Return the [x, y] coordinate for the center point of the cell that contains the specified text.  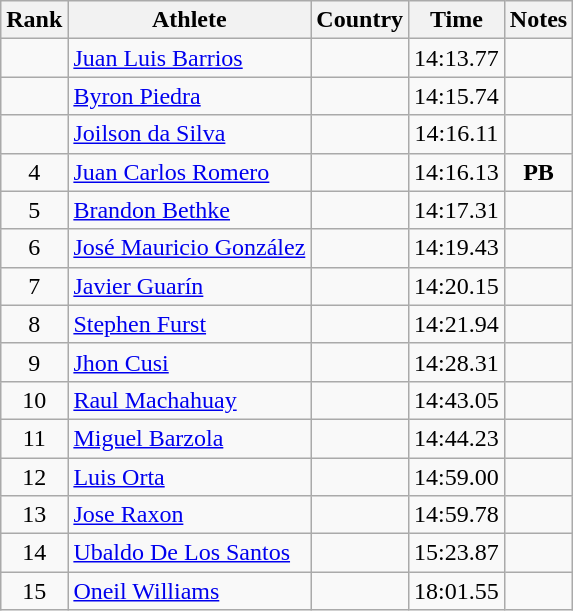
14:20.15 [457, 286]
14:17.31 [457, 210]
15 [34, 591]
14:44.23 [457, 438]
14:43.05 [457, 400]
13 [34, 515]
14:13.77 [457, 58]
14:19.43 [457, 248]
7 [34, 286]
11 [34, 438]
Juan Luis Barrios [190, 58]
Jose Raxon [190, 515]
Jhon Cusi [190, 362]
Rank [34, 20]
10 [34, 400]
12 [34, 477]
Oneil Williams [190, 591]
José Mauricio González [190, 248]
Juan Carlos Romero [190, 172]
Country [360, 20]
14:16.11 [457, 134]
14:59.00 [457, 477]
14:59.78 [457, 515]
Joilson da Silva [190, 134]
Raul Machahuay [190, 400]
Athlete [190, 20]
14 [34, 553]
Luis Orta [190, 477]
14:16.13 [457, 172]
14:21.94 [457, 324]
Byron Piedra [190, 96]
PB [538, 172]
Ubaldo De Los Santos [190, 553]
Brandon Bethke [190, 210]
18:01.55 [457, 591]
Javier Guarín [190, 286]
Notes [538, 20]
Stephen Furst [190, 324]
4 [34, 172]
15:23.87 [457, 553]
5 [34, 210]
9 [34, 362]
14:28.31 [457, 362]
14:15.74 [457, 96]
6 [34, 248]
8 [34, 324]
Miguel Barzola [190, 438]
Time [457, 20]
